Return [x, y] of the center of cell containing provided text 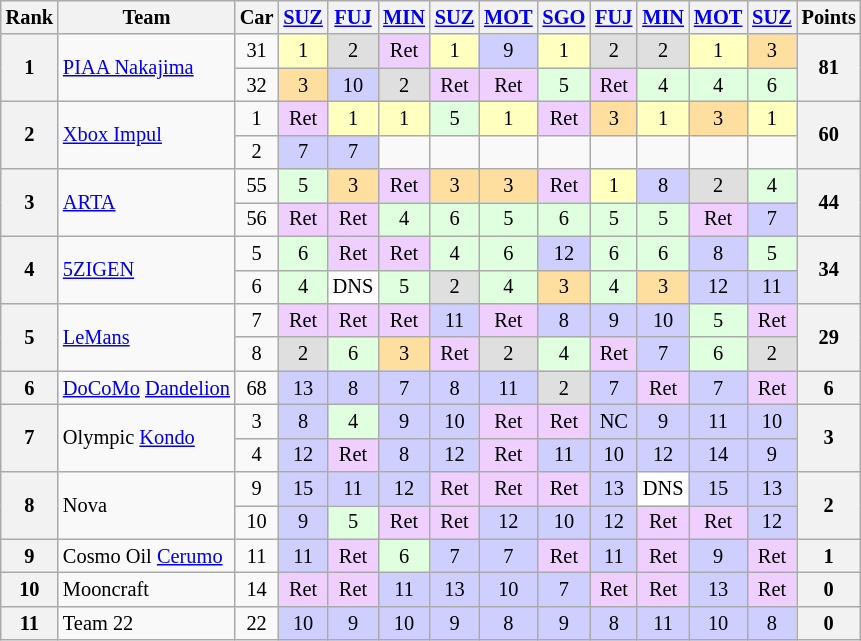
Olympic Kondo [146, 438]
DoCoMo Dandelion [146, 388]
Team 22 [146, 623]
SGO [564, 17]
Car [257, 17]
NC [614, 421]
44 [829, 202]
29 [829, 336]
Team [146, 17]
31 [257, 51]
60 [829, 134]
Cosmo Oil Cerumo [146, 556]
68 [257, 388]
Rank [30, 17]
56 [257, 219]
ARTA [146, 202]
81 [829, 68]
LeMans [146, 336]
PIAA Nakajima [146, 68]
Nova [146, 506]
Mooncraft [146, 589]
55 [257, 186]
34 [829, 270]
5ZIGEN [146, 270]
22 [257, 623]
Xbox Impul [146, 134]
32 [257, 85]
Points [829, 17]
